Pinpoint the cell where the given text exists, returning its (X, Y) midpoint coordinate. 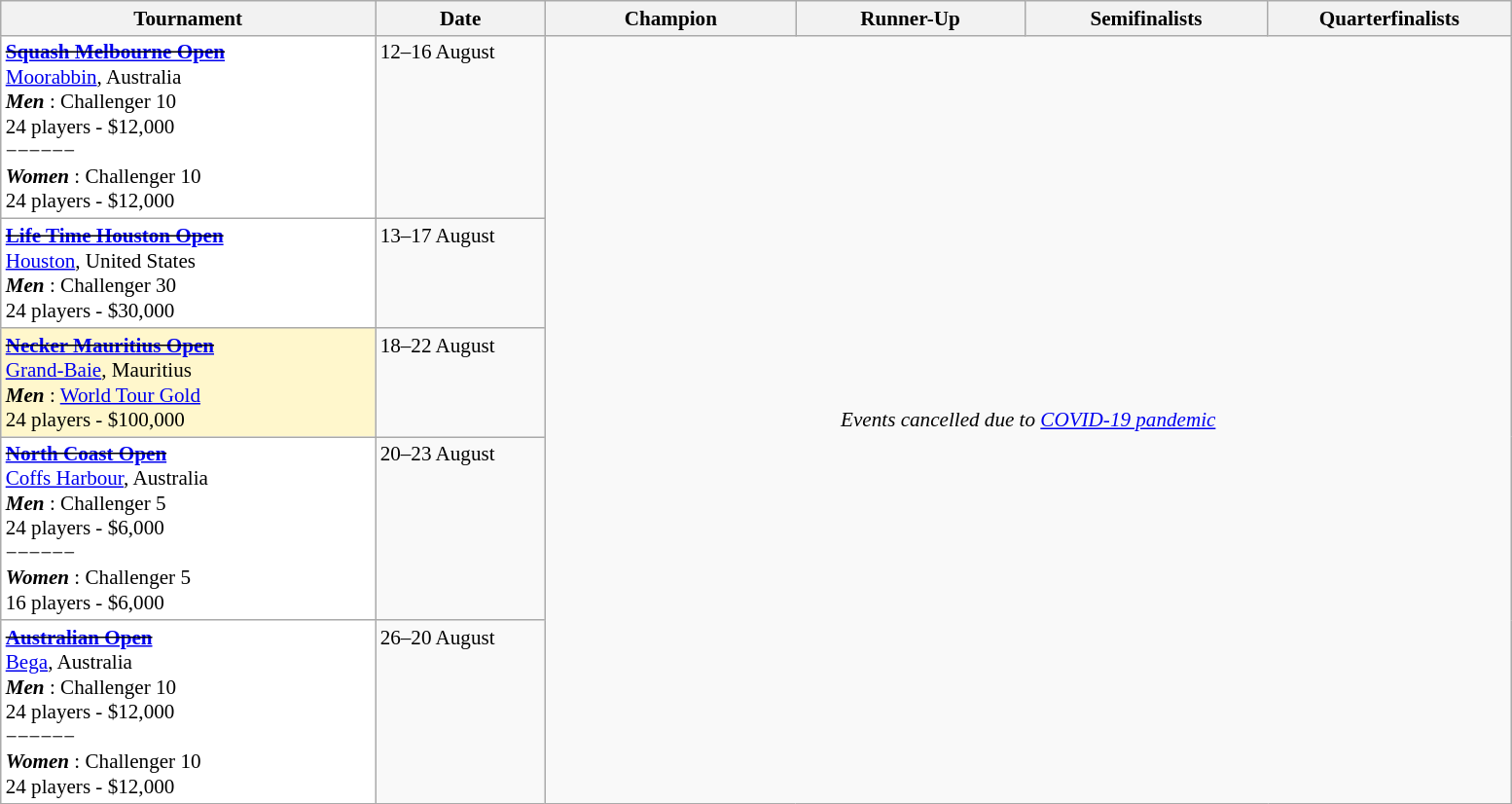
26–20 August (461, 712)
Australian Open Bega, Australia Men : Challenger 1024 players - $12,000−−−−−− Women : Challenger 1024 players - $12,000 (189, 712)
Squash Melbourne Open Moorabbin, Australia Men : Challenger 1024 players - $12,000−−−−−− Women : Challenger 1024 players - $12,000 (189, 127)
Events cancelled due to COVID-19 pandemic (1028, 419)
Tournament (189, 18)
Runner-Up (911, 18)
Quarterfinalists (1389, 18)
Life Time Houston Open Houston, United States Men : Challenger 3024 players - $30,000 (189, 274)
North Coast Open Coffs Harbour, Australia Men : Challenger 524 players - $6,000−−−−−− Women : Challenger 516 players - $6,000 (189, 529)
Necker Mauritius Open Grand-Baie, Mauritius Men : World Tour Gold24 players - $100,000 (189, 383)
18–22 August (461, 383)
12–16 August (461, 127)
13–17 August (461, 274)
Champion (671, 18)
Semifinalists (1146, 18)
Date (461, 18)
20–23 August (461, 529)
